Find where the given text appears and provide that cell's center as [X, Y] coordinate. 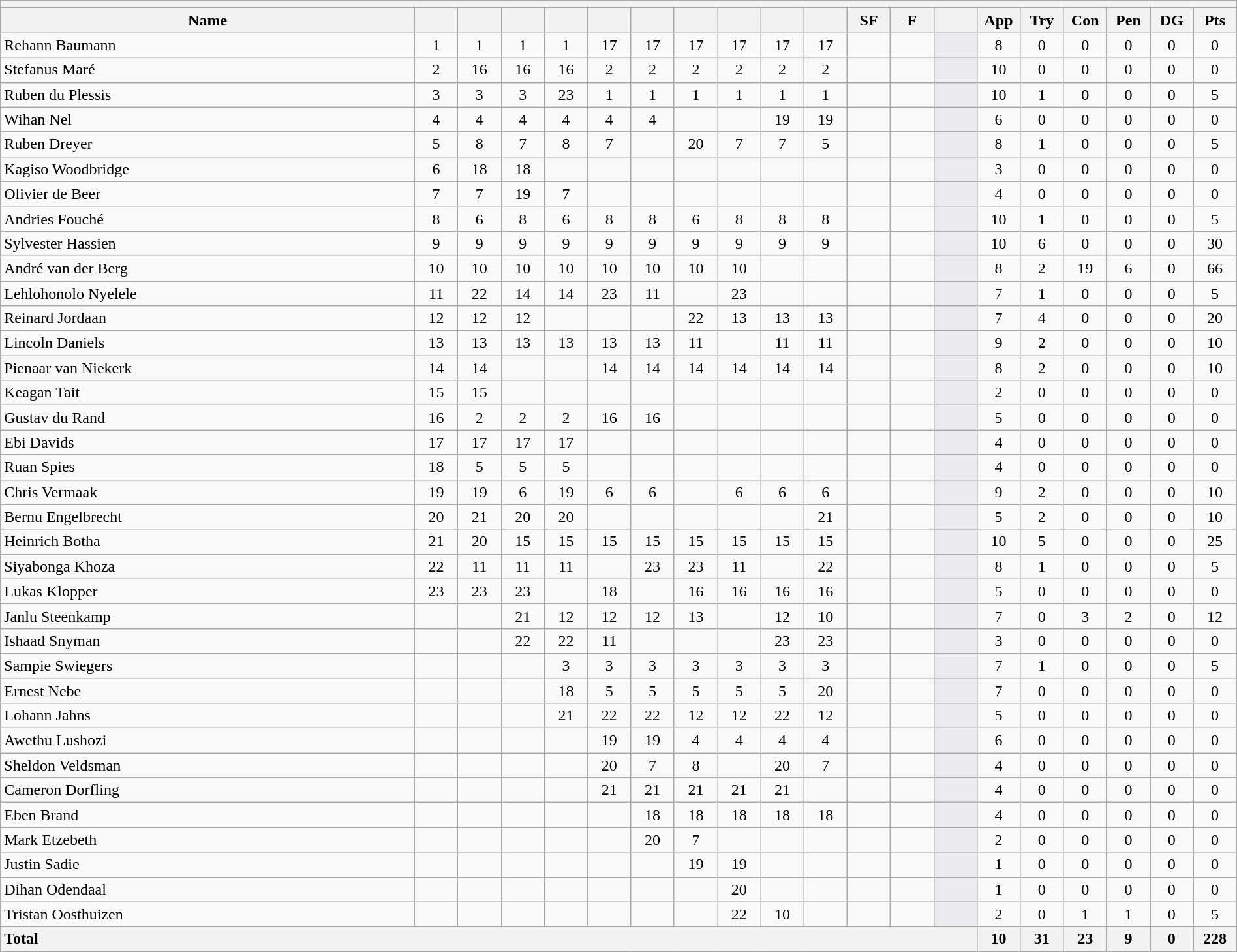
Keagan Tait [207, 393]
Pienaar van Niekerk [207, 368]
Olivier de Beer [207, 194]
Total [489, 939]
228 [1215, 939]
Bernu Engelbrecht [207, 517]
Ruben du Plessis [207, 95]
Lukas Klopper [207, 591]
Ruben Dreyer [207, 144]
Chris Vermaak [207, 492]
25 [1215, 542]
Stefanus Maré [207, 70]
Heinrich Botha [207, 542]
Ruan Spies [207, 467]
Pen [1128, 20]
Awethu Lushozi [207, 741]
Justin Sadie [207, 865]
Sampie Swiegers [207, 666]
Wihan Nel [207, 119]
F [912, 20]
Sheldon Veldsman [207, 765]
Reinard Jordaan [207, 318]
Siyabonga Khoza [207, 566]
Pts [1215, 20]
Con [1085, 20]
30 [1215, 243]
Lohann Jahns [207, 716]
Sylvester Hassien [207, 243]
DG [1172, 20]
Ebi Davids [207, 442]
66 [1215, 268]
Ernest Nebe [207, 691]
André van der Berg [207, 268]
App [998, 20]
Janlu Steenkamp [207, 616]
Ishaad Snyman [207, 641]
Rehann Baumann [207, 45]
Eben Brand [207, 815]
Try [1042, 20]
Gustav du Rand [207, 418]
Lincoln Daniels [207, 343]
Dihan Odendaal [207, 889]
Lehlohonolo Nyelele [207, 293]
Kagiso Woodbridge [207, 169]
Name [207, 20]
Tristan Oosthuizen [207, 914]
Andries Fouché [207, 219]
Mark Etzebeth [207, 840]
SF [868, 20]
31 [1042, 939]
Cameron Dorfling [207, 790]
